Return (x, y) of the center of cell containing provided text 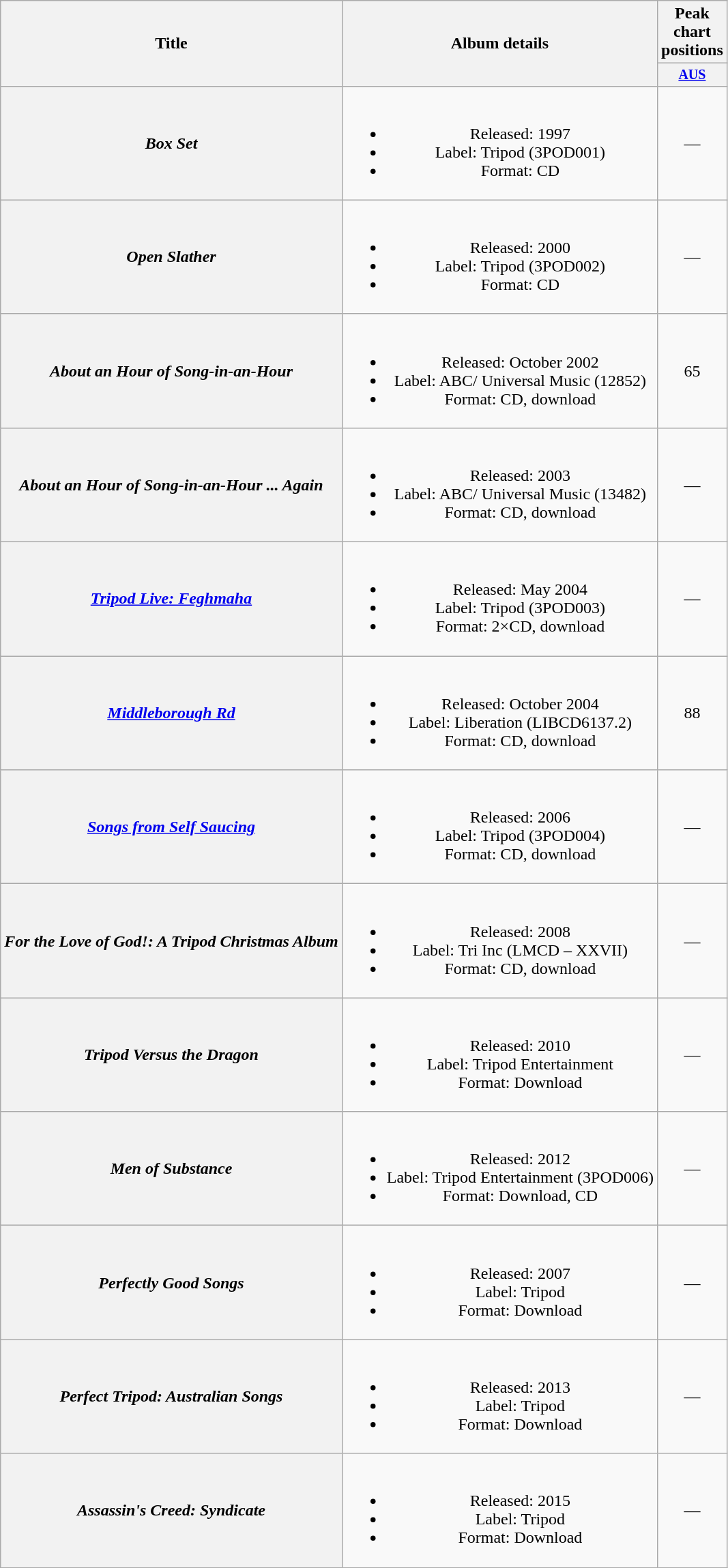
Perfect Tripod: Australian Songs (171, 1397)
Released: 2003Label: ABC/ Universal Music (13482)Format: CD, download (499, 484)
Open Slather (171, 256)
AUS (693, 75)
Released: 1997Label: Tripod (3POD001)Format: CD (499, 143)
Released: 2007Label: TripodFormat: Download (499, 1282)
Title (171, 44)
Released: 2015Label: TripodFormat: Download (499, 1510)
Perfectly Good Songs (171, 1282)
Tripod Live: Feghmaha (171, 599)
Songs from Self Saucing (171, 827)
About an Hour of Song-in-an-Hour (171, 371)
Released: October 2004Label: Liberation (LIBCD6137.2)Format: CD, download (499, 713)
Released: 2006Label: Tripod (3POD004)Format: CD, download (499, 827)
88 (693, 713)
Middleborough Rd (171, 713)
Tripod Versus the Dragon (171, 1054)
Box Set (171, 143)
Assassin's Creed: Syndicate (171, 1510)
Released: 2000Label: Tripod (3POD002)Format: CD (499, 256)
Released: 2012Label: Tripod Entertainment (3POD006)Format: Download, CD (499, 1169)
Album details (499, 44)
For the Love of God!: A Tripod Christmas Album (171, 941)
Released: 2008Label: Tri Inc (LMCD – XXVII)Format: CD, download (499, 941)
Released: October 2002Label: ABC/ Universal Music (12852)Format: CD, download (499, 371)
Peak chart positions (693, 32)
Men of Substance (171, 1169)
About an Hour of Song-in-an-Hour ... Again (171, 484)
Released: 2010Label: Tripod EntertainmentFormat: Download (499, 1054)
65 (693, 371)
Released: 2013Label: TripodFormat: Download (499, 1397)
Released: May 2004Label: Tripod (3POD003)Format: 2×CD, download (499, 599)
